Identify which cell holds the provided text, then report its (x, y) central coordinate. 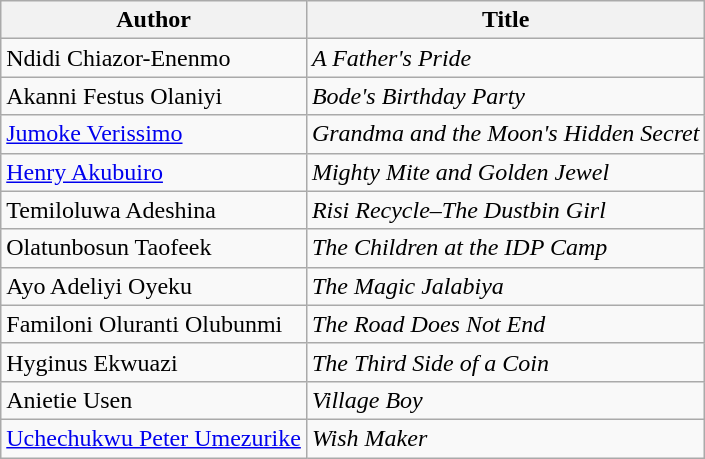
Author (154, 20)
Temiloluwa Adeshina (154, 210)
Henry Akubuiro (154, 172)
Grandma and the Moon's Hidden Secret (506, 134)
The Children at the IDP Camp (506, 248)
The Third Side of a Coin (506, 362)
Ndidi Chiazor-Enenmo (154, 58)
Bode's Birthday Party (506, 96)
Wish Maker (506, 438)
Anietie Usen (154, 400)
Jumoke Verissimo (154, 134)
A Father's Pride (506, 58)
Ayo Adeliyi Oyeku (154, 286)
The Magic Jalabiya (506, 286)
Familoni Oluranti Olubunmi (154, 324)
Akanni Festus Olaniyi (154, 96)
The Road Does Not End (506, 324)
Hyginus Ekwuazi (154, 362)
Village Boy (506, 400)
Uchechukwu Peter Umezurike (154, 438)
Title (506, 20)
Risi Recycle–The Dustbin Girl (506, 210)
Mighty Mite and Golden Jewel (506, 172)
Olatunbosun Taofeek (154, 248)
